Find where the given text appears and provide that cell's center as [X, Y] coordinate. 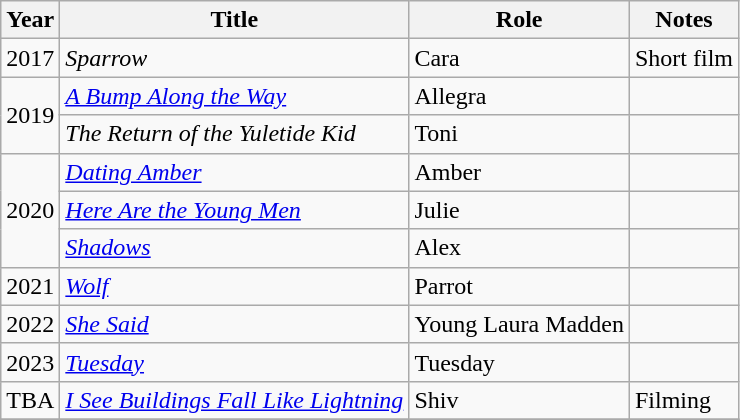
She Said [234, 324]
Notes [684, 20]
2021 [30, 286]
TBA [30, 400]
Role [520, 20]
A Bump Along the Way [234, 96]
Julie [520, 210]
Dating Amber [234, 172]
Young Laura Madden [520, 324]
Alex [520, 248]
2023 [30, 362]
Shadows [234, 248]
Year [30, 20]
I See Buildings Fall Like Lightning [234, 400]
Parrot [520, 286]
Title [234, 20]
Here Are the Young Men [234, 210]
Shiv [520, 400]
Toni [520, 134]
Sparrow [234, 58]
Wolf [234, 286]
Cara [520, 58]
Amber [520, 172]
2022 [30, 324]
The Return of the Yuletide Kid [234, 134]
2020 [30, 210]
2017 [30, 58]
Short film [684, 58]
Allegra [520, 96]
2019 [30, 115]
Filming [684, 400]
